Output the (X, Y) coordinate of the center of the cell containing the given text.  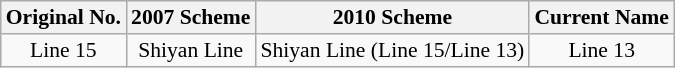
Current Name (602, 18)
2007 Scheme (190, 18)
Shiyan Line (190, 50)
Line 15 (64, 50)
2010 Scheme (392, 18)
Original No. (64, 18)
Shiyan Line (Line 15/Line 13) (392, 50)
Line 13 (602, 50)
